From the cell containing the given text, extract its center point as (x, y) coordinate. 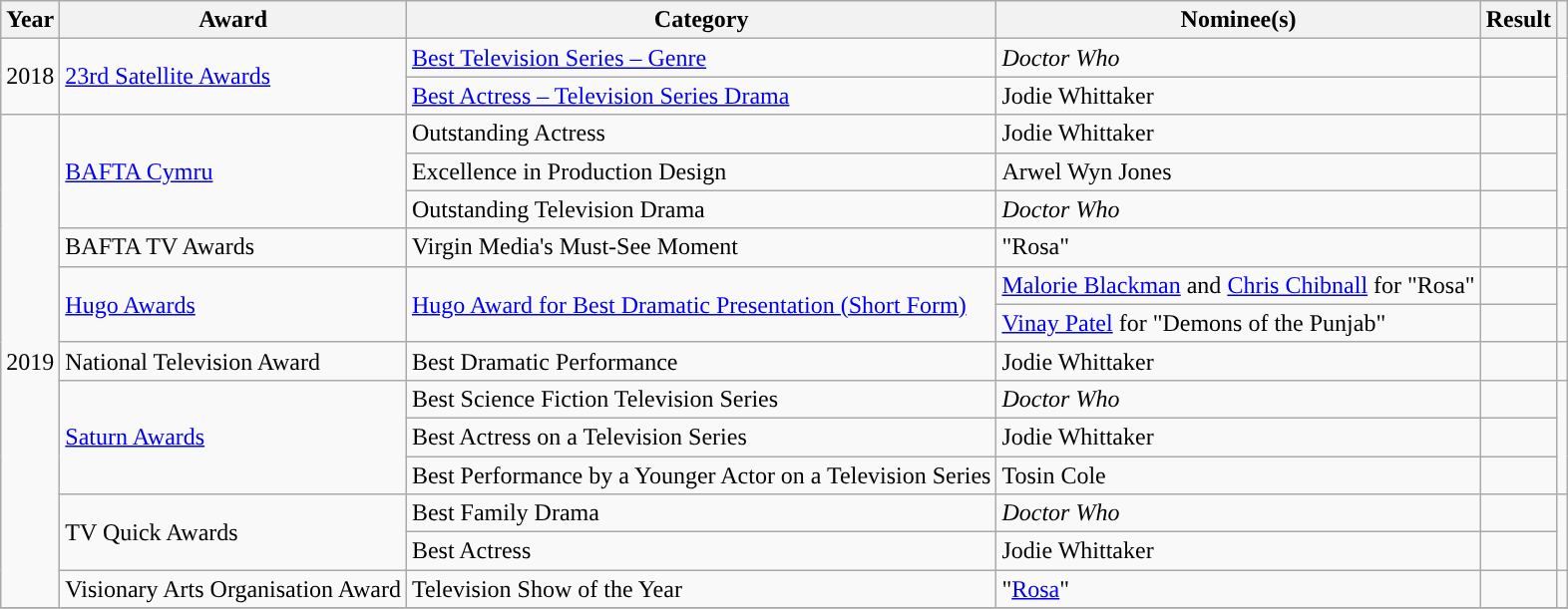
Saturn Awards (233, 437)
Nominee(s) (1239, 20)
Television Show of the Year (700, 589)
Malorie Blackman and Chris Chibnall for "Rosa" (1239, 285)
Best Science Fiction Television Series (700, 399)
National Television Award (233, 361)
Virgin Media's Must-See Moment (700, 247)
Best Actress – Television Series Drama (700, 96)
Outstanding Television Drama (700, 209)
Arwel Wyn Jones (1239, 171)
Tosin Cole (1239, 475)
Best Dramatic Performance (700, 361)
BAFTA Cymru (233, 171)
Visionary Arts Organisation Award (233, 589)
2018 (30, 77)
Category (700, 20)
Best Family Drama (700, 513)
2019 (30, 361)
Best Actress on a Television Series (700, 437)
BAFTA TV Awards (233, 247)
23rd Satellite Awards (233, 77)
Hugo Award for Best Dramatic Presentation (Short Form) (700, 304)
Excellence in Production Design (700, 171)
Result (1518, 20)
Award (233, 20)
Year (30, 20)
TV Quick Awards (233, 532)
Hugo Awards (233, 304)
Best Television Series – Genre (700, 58)
Best Actress (700, 551)
Outstanding Actress (700, 134)
Best Performance by a Younger Actor on a Television Series (700, 475)
Vinay Patel for "Demons of the Punjab" (1239, 323)
